Determine the [x, y] coordinate at the center of the cell enclosing the given text.  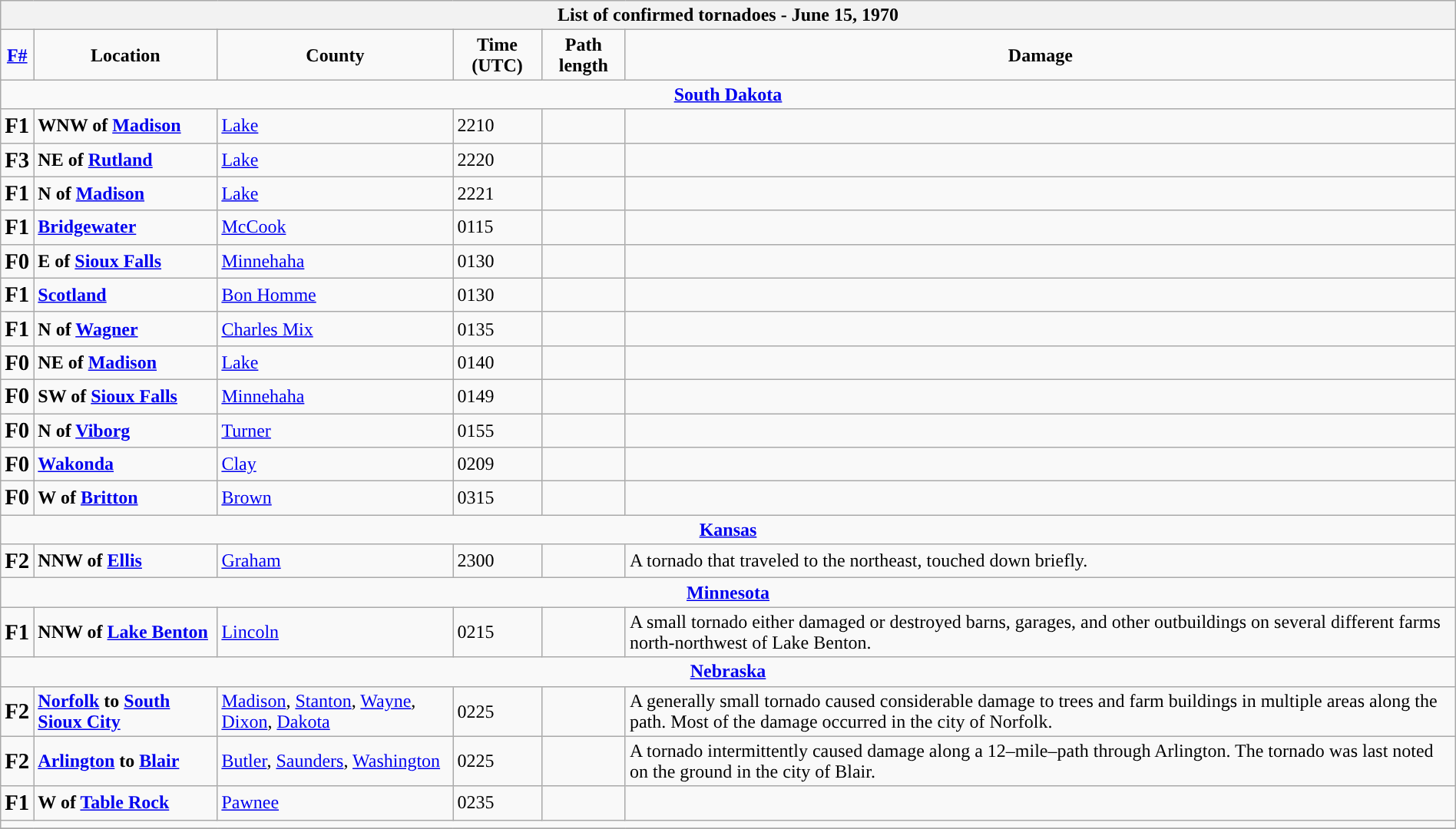
F3 [17, 160]
Charles Mix [335, 329]
Madison, Stanton, Wayne, Dixon, Dakota [335, 711]
Bon Homme [335, 295]
0149 [498, 396]
Location [126, 55]
0235 [498, 803]
Bridgewater [126, 227]
Norfolk to South Sioux City [126, 711]
List of confirmed tornadoes - June 15, 1970 [728, 15]
Turner [335, 430]
Wakonda [126, 464]
A tornado intermittently caused damage along a 12–mile–path through Arlington. The tornado was last noted on the ground in the city of Blair. [1040, 761]
W of Britton [126, 498]
N of Wagner [126, 329]
0140 [498, 362]
2221 [498, 193]
Minnesota [728, 593]
Pawnee [335, 803]
Brown [335, 498]
Scotland [126, 295]
Graham [335, 561]
Butler, Saunders, Washington [335, 761]
County [335, 55]
0209 [498, 464]
Time (UTC) [498, 55]
2300 [498, 561]
0155 [498, 430]
NE of Madison [126, 362]
WNW of Madison [126, 126]
0115 [498, 227]
Arlington to Blair [126, 761]
N of Viborg [126, 430]
Nebraska [728, 672]
E of Sioux Falls [126, 261]
NE of Rutland [126, 160]
NNW of Lake Benton [126, 632]
2220 [498, 160]
0315 [498, 498]
NNW of Ellis [126, 561]
Kansas [728, 530]
South Dakota [728, 94]
A tornado that traveled to the northeast, touched down briefly. [1040, 561]
A small tornado either damaged or destroyed barns, garages, and other outbuildings on several different farms north-northwest of Lake Benton. [1040, 632]
Damage [1040, 55]
Path length [584, 55]
N of Madison [126, 193]
SW of Sioux Falls [126, 396]
0135 [498, 329]
2210 [498, 126]
Lincoln [335, 632]
McCook [335, 227]
Clay [335, 464]
0215 [498, 632]
F# [17, 55]
W of Table Rock [126, 803]
